Scan for the cell matching the given text and deliver its [X, Y] coordinate at center. 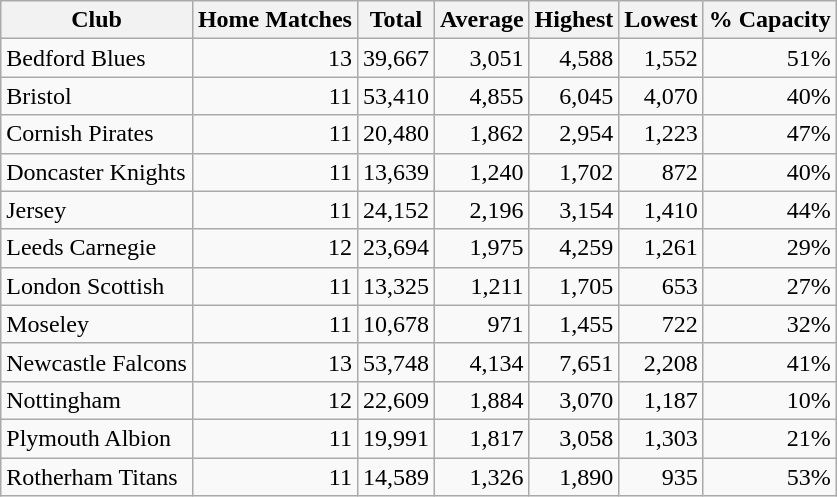
1,410 [661, 210]
1,890 [574, 477]
Bedford Blues [97, 58]
1,455 [574, 324]
20,480 [396, 134]
32% [770, 324]
1,884 [482, 400]
3,070 [574, 400]
3,051 [482, 58]
Moseley [97, 324]
Cornish Pirates [97, 134]
Plymouth Albion [97, 438]
Rotherham Titans [97, 477]
2,196 [482, 210]
3,154 [574, 210]
7,651 [574, 362]
Home Matches [274, 20]
653 [661, 286]
1,303 [661, 438]
872 [661, 172]
13,325 [396, 286]
41% [770, 362]
4,855 [482, 96]
1,211 [482, 286]
935 [661, 477]
22,609 [396, 400]
44% [770, 210]
London Scottish [97, 286]
1,975 [482, 248]
10,678 [396, 324]
1,552 [661, 58]
1,261 [661, 248]
2,208 [661, 362]
1,326 [482, 477]
4,134 [482, 362]
23,694 [396, 248]
1,223 [661, 134]
1,240 [482, 172]
6,045 [574, 96]
Highest [574, 20]
4,070 [661, 96]
2,954 [574, 134]
722 [661, 324]
14,589 [396, 477]
47% [770, 134]
Bristol [97, 96]
3,058 [574, 438]
39,667 [396, 58]
1,862 [482, 134]
53,410 [396, 96]
Club [97, 20]
13,639 [396, 172]
29% [770, 248]
19,991 [396, 438]
1,702 [574, 172]
4,588 [574, 58]
Newcastle Falcons [97, 362]
% Capacity [770, 20]
4,259 [574, 248]
Doncaster Knights [97, 172]
10% [770, 400]
51% [770, 58]
27% [770, 286]
971 [482, 324]
1,187 [661, 400]
Lowest [661, 20]
Nottingham [97, 400]
53,748 [396, 362]
Total [396, 20]
Average [482, 20]
1,705 [574, 286]
53% [770, 477]
Jersey [97, 210]
24,152 [396, 210]
1,817 [482, 438]
Leeds Carnegie [97, 248]
21% [770, 438]
